Output the (X, Y) coordinate of the center of the cell containing the given text.  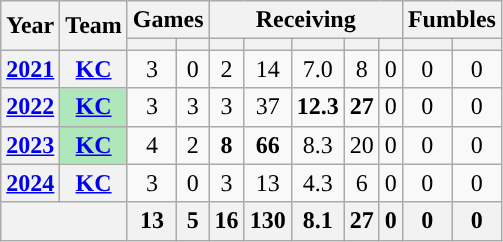
4 (152, 145)
2022 (30, 107)
Fumbles (452, 20)
7.0 (318, 69)
66 (268, 145)
12.3 (318, 107)
4.3 (318, 183)
Team (94, 26)
20 (362, 145)
Year (30, 26)
16 (226, 221)
8.1 (318, 221)
5 (193, 221)
2024 (30, 183)
2023 (30, 145)
2021 (30, 69)
37 (268, 107)
Games (168, 20)
Receiving (306, 20)
130 (268, 221)
6 (362, 183)
8.3 (318, 145)
14 (268, 69)
